For the text-containing cell, return its midpoint in (x, y) coordinate format. 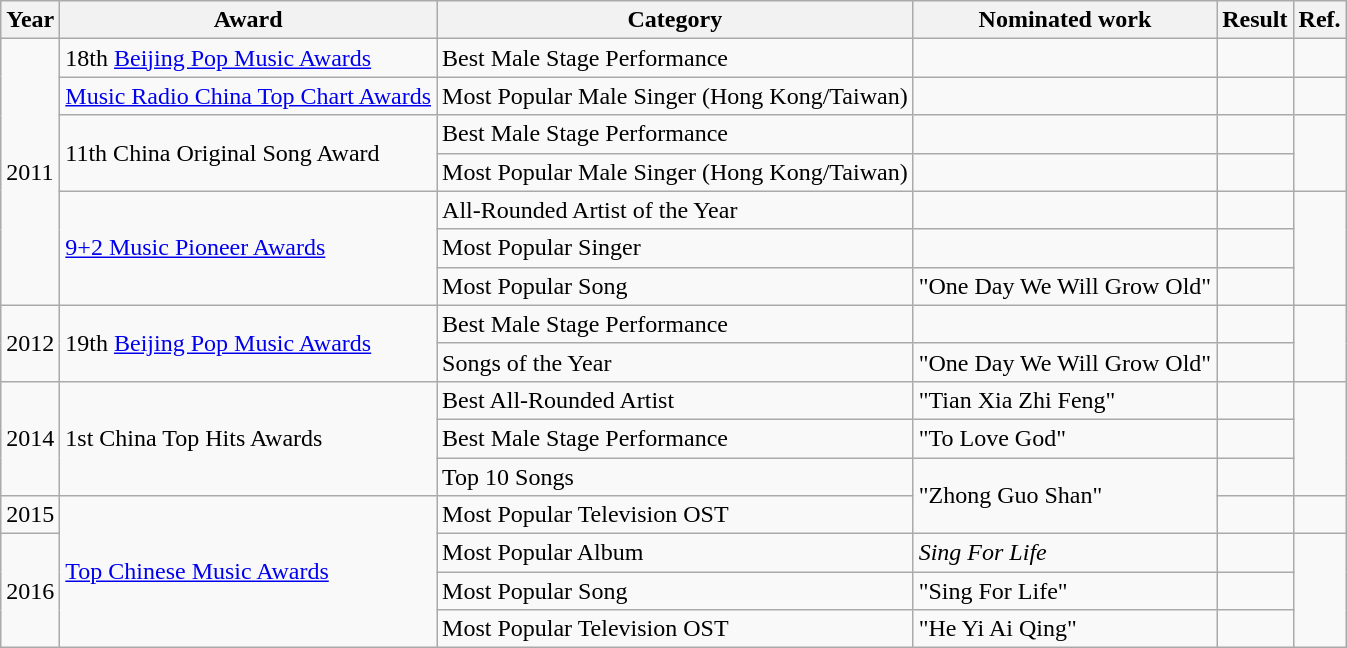
Top 10 Songs (676, 477)
Result (1255, 20)
18th Beijing Pop Music Awards (248, 58)
2015 (30, 515)
All-Rounded Artist of the Year (676, 210)
2014 (30, 438)
"To Love God" (1064, 438)
2012 (30, 343)
Music Radio China Top Chart Awards (248, 96)
9+2 Music Pioneer Awards (248, 248)
"Sing For Life" (1064, 591)
2016 (30, 591)
Songs of the Year (676, 362)
Sing For Life (1064, 553)
11th China Original Song Award (248, 153)
Year (30, 20)
"Zhong Guo Shan" (1064, 496)
2011 (30, 172)
"Tian Xia Zhi Feng" (1064, 400)
Category (676, 20)
Best All-Rounded Artist (676, 400)
19th Beijing Pop Music Awards (248, 343)
"He Yi Ai Qing" (1064, 629)
Ref. (1320, 20)
Award (248, 20)
Nominated work (1064, 20)
1st China Top Hits Awards (248, 438)
Most Popular Singer (676, 248)
Most Popular Album (676, 553)
Top Chinese Music Awards (248, 572)
